Output the [x, y] coordinate of the center of the cell containing the given text.  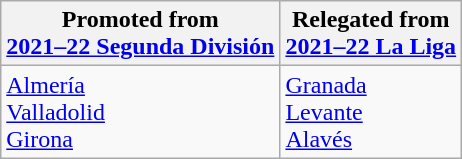
GranadaLevanteAlavés [371, 112]
Promoted from2021–22 Segunda División [140, 34]
Relegated from2021–22 La Liga [371, 34]
AlmeríaValladolidGirona [140, 112]
